Extract the (x, y) coordinate from the center of the cell holding the provided text.  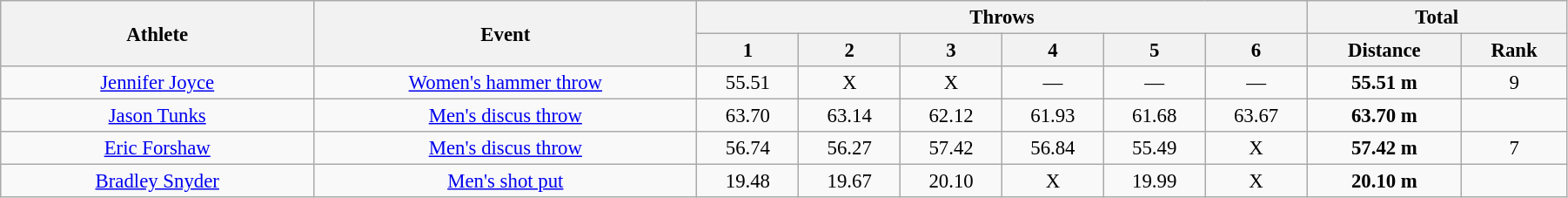
Bradley Snyder (157, 181)
Total (1437, 17)
63.70 (748, 116)
Jason Tunks (157, 116)
63.14 (849, 116)
61.93 (1053, 116)
63.67 (1256, 116)
55.51 (748, 83)
63.70 m (1384, 116)
5 (1154, 51)
55.49 (1154, 148)
4 (1053, 51)
2 (849, 51)
Throws (1002, 17)
Event (506, 33)
1 (748, 51)
Eric Forshaw (157, 148)
55.51 m (1384, 83)
62.12 (952, 116)
19.48 (748, 181)
7 (1514, 148)
19.67 (849, 181)
6 (1256, 51)
56.27 (849, 148)
57.42 (952, 148)
61.68 (1154, 116)
Rank (1514, 51)
9 (1514, 83)
3 (952, 51)
19.99 (1154, 181)
20.10 m (1384, 181)
Women's hammer throw (506, 83)
Distance (1384, 51)
20.10 (952, 181)
56.84 (1053, 148)
Men's shot put (506, 181)
Athlete (157, 33)
Jennifer Joyce (157, 83)
57.42 m (1384, 148)
56.74 (748, 148)
